Capture the cell that displays the provided text and extract its [X, Y] central coordinate. 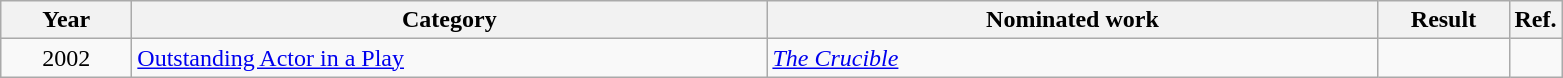
Year [66, 20]
The Crucible [1072, 58]
Result [1444, 20]
Nominated work [1072, 20]
Outstanding Actor in a Play [450, 58]
2002 [66, 58]
Ref. [1536, 20]
Category [450, 20]
